Search for the cell housing the specified text and yield its [x, y] center coordinate. 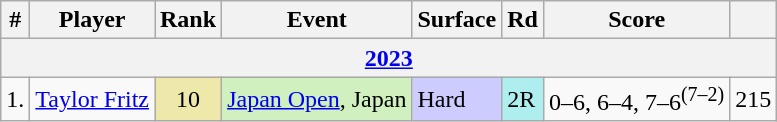
Rd [523, 20]
Japan Open, Japan [317, 100]
2023 [389, 58]
Rank [188, 20]
215 [754, 100]
Surface [457, 20]
Event [317, 20]
Player [92, 20]
Score [636, 20]
# [16, 20]
10 [188, 100]
1. [16, 100]
0–6, 6–4, 7–6(7–2) [636, 100]
Hard [457, 100]
Taylor Fritz [92, 100]
2R [523, 100]
